Pinpoint the cell where the given text exists, returning its [X, Y] midpoint coordinate. 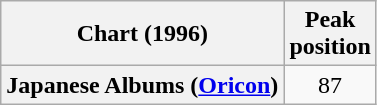
87 [330, 85]
Chart (1996) [142, 34]
Peakposition [330, 34]
Japanese Albums (Oricon) [142, 85]
